Provide the (x, y) coordinate of the cell's center where the given text is located.  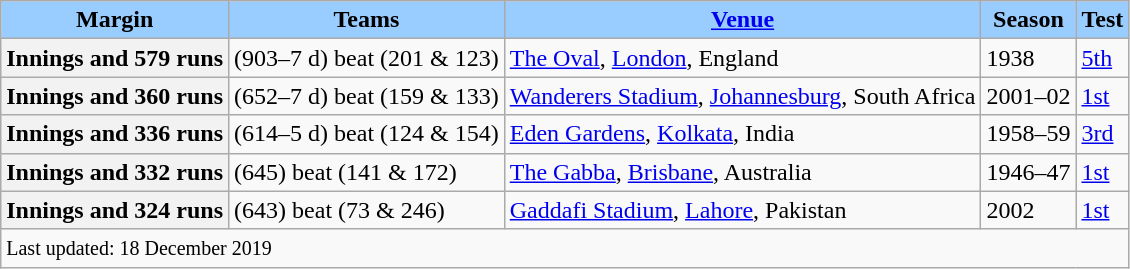
(652–7 d) beat (159 & 133) (367, 96)
Last updated: 18 December 2019 (565, 248)
2002 (1028, 210)
Innings and 324 runs (115, 210)
(645) beat (141 & 172) (367, 172)
The Oval, London, England (742, 58)
5th (1102, 58)
1946–47 (1028, 172)
1938 (1028, 58)
1958–59 (1028, 134)
Wanderers Stadium, Johannesburg, South Africa (742, 96)
3rd (1102, 134)
Margin (115, 20)
Test (1102, 20)
Innings and 332 runs (115, 172)
Innings and 360 runs (115, 96)
(614–5 d) beat (124 & 154) (367, 134)
Innings and 336 runs (115, 134)
(643) beat (73 & 246) (367, 210)
The Gabba, Brisbane, Australia (742, 172)
Venue (742, 20)
2001–02 (1028, 96)
Eden Gardens, Kolkata, India (742, 134)
(903–7 d) beat (201 & 123) (367, 58)
Innings and 579 runs (115, 58)
Teams (367, 20)
Gaddafi Stadium, Lahore, Pakistan (742, 210)
Season (1028, 20)
